Determine the (X, Y) coordinate at the center of the cell enclosing the given text.  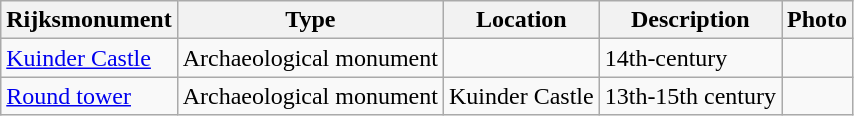
Location (521, 20)
Description (690, 20)
Type (310, 20)
Photo (818, 20)
14th-century (690, 58)
13th-15th century (690, 96)
Round tower (89, 96)
Rijksmonument (89, 20)
